For the text-containing cell, return its midpoint in [x, y] coordinate format. 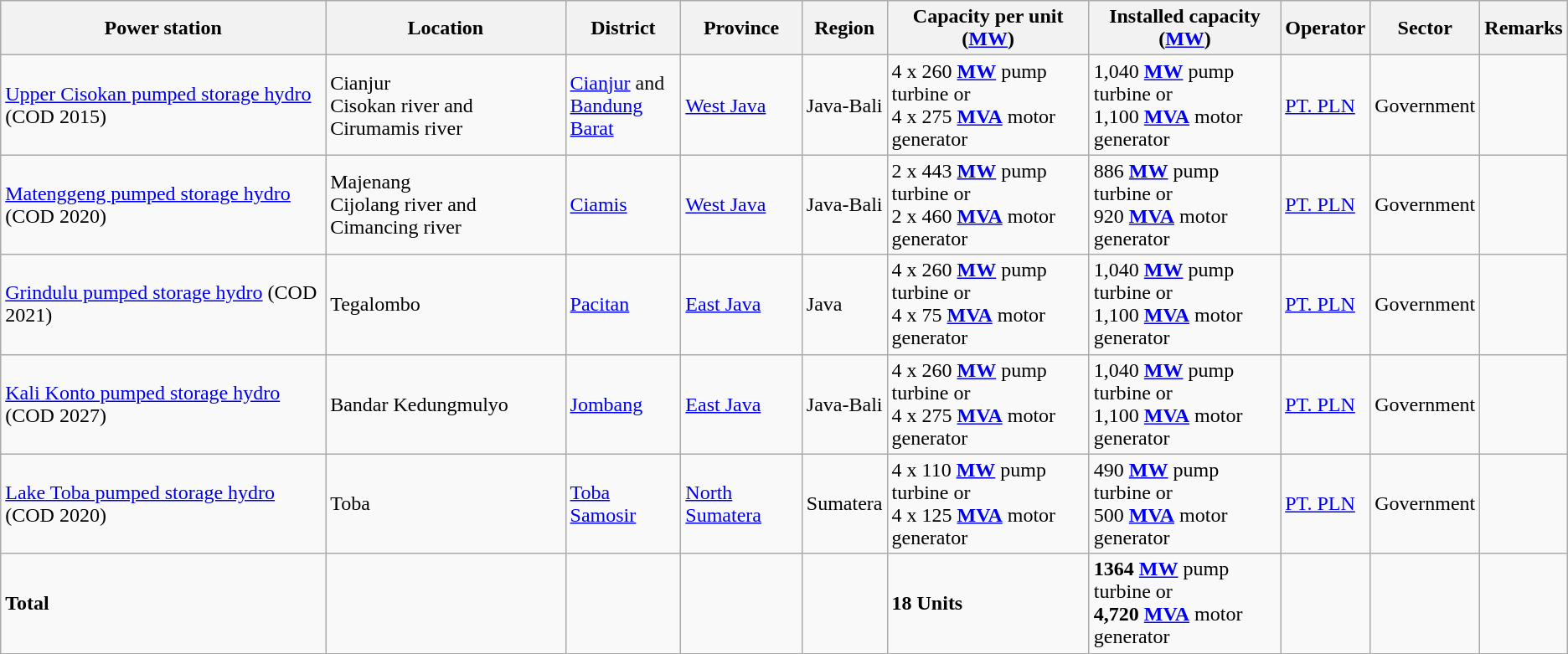
Sector [1426, 28]
Total [163, 603]
Pacitan [623, 305]
4 x 260 MW pump turbine or 4 x 75 MVA motor generator [988, 305]
4 x 110 MW pump turbine or 4 x 125 MVA motor generator [988, 504]
Sumatera [844, 504]
Region [844, 28]
Toba [446, 504]
Remarks [1524, 28]
Cianjur Cisokan river and Cirumamis river [446, 106]
Grindulu pumped storage hydro (COD 2021) [163, 305]
886 MW pump turbine or 920 MVA motor generator [1184, 204]
North Sumatera [741, 504]
1364 MW pump turbine or 4,720 MVA motor generator [1184, 603]
District [623, 28]
Kali Konto pumped storage hydro (COD 2027) [163, 404]
Upper Cisokan pumped storage hydro (COD 2015) [163, 106]
Lake Toba pumped storage hydro (COD 2020) [163, 504]
Province [741, 28]
Jombang [623, 404]
Cianjur and Bandung Barat [623, 106]
2 x 443 MW pump turbine or 2 x 460 MVA motor generator [988, 204]
Majenang Cijolang river and Cimancing river [446, 204]
Installed capacity (MW) [1184, 28]
Toba Samosir [623, 504]
18 Units [988, 603]
Java [844, 305]
Location [446, 28]
Matenggeng pumped storage hydro (COD 2020) [163, 204]
Capacity per unit(MW) [988, 28]
Power station [163, 28]
490 MW pump turbine or 500 MVA motor generator [1184, 504]
Bandar Kedungmulyo [446, 404]
Ciamis [623, 204]
Operator [1325, 28]
Tegalombo [446, 305]
